Extract the [x, y] coordinate from the center of the cell holding the provided text.  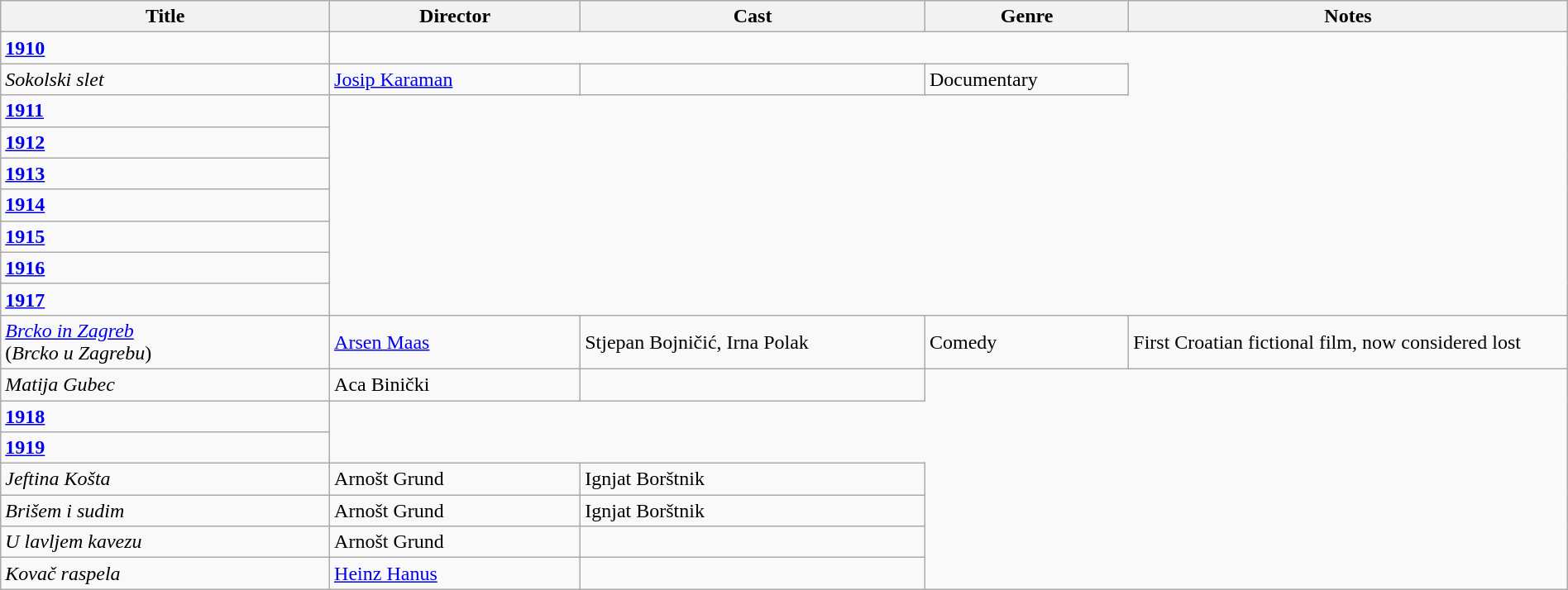
Notes [1348, 17]
Comedy [1026, 342]
1910 [165, 48]
U lavljem kavezu [165, 542]
1911 [165, 111]
Documentary [1026, 79]
1912 [165, 142]
Heinz Hanus [455, 573]
1916 [165, 268]
Stjepan Bojničić, Irna Polak [753, 342]
1915 [165, 236]
1914 [165, 205]
Matija Gubec [165, 384]
Genre [1026, 17]
1913 [165, 174]
Cast [753, 17]
Title [165, 17]
Brišem i sudim [165, 511]
Brcko in Zagreb(Brcko u Zagrebu) [165, 342]
Josip Karaman [455, 79]
Director [455, 17]
Aca Binički [455, 384]
Sokolski slet [165, 79]
First Croatian fictional film, now considered lost [1348, 342]
Jeftina Košta [165, 479]
1919 [165, 448]
1917 [165, 299]
Kovač raspela [165, 573]
Arsen Maas [455, 342]
1918 [165, 416]
